Identify which cell holds the provided text, then report its [x, y] central coordinate. 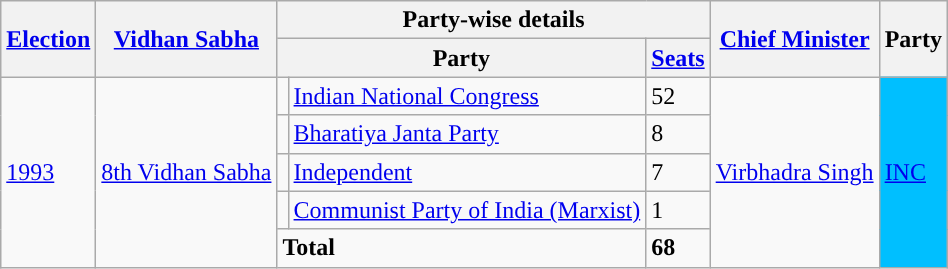
7 [678, 172]
Communist Party of India (Marxist) [467, 210]
Independent [467, 172]
8 [678, 134]
INC [913, 172]
Indian National Congress [467, 96]
1993 [48, 172]
8th Vidhan Sabha [186, 172]
Bharatiya Janta Party [467, 134]
Total [462, 248]
Seats [678, 58]
52 [678, 96]
Virbhadra Singh [794, 172]
1 [678, 210]
Party-wise details [494, 20]
Chief Minister [794, 39]
Vidhan Sabha [186, 39]
68 [678, 248]
Election [48, 39]
